Scan for the cell matching the given text and deliver its [X, Y] coordinate at center. 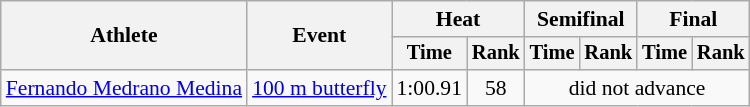
1:00.91 [430, 88]
100 m butterfly [319, 88]
Semifinal [581, 19]
did not advance [638, 88]
Fernando Medrano Medina [124, 88]
Heat [458, 19]
Final [693, 19]
Event [319, 36]
58 [496, 88]
Athlete [124, 36]
